From the cell containing the given text, extract its center point as (x, y) coordinate. 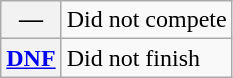
Did not finish (146, 58)
DNF (31, 58)
Did not compete (146, 20)
— (31, 20)
